For the text-containing cell, return its midpoint in (X, Y) coordinate format. 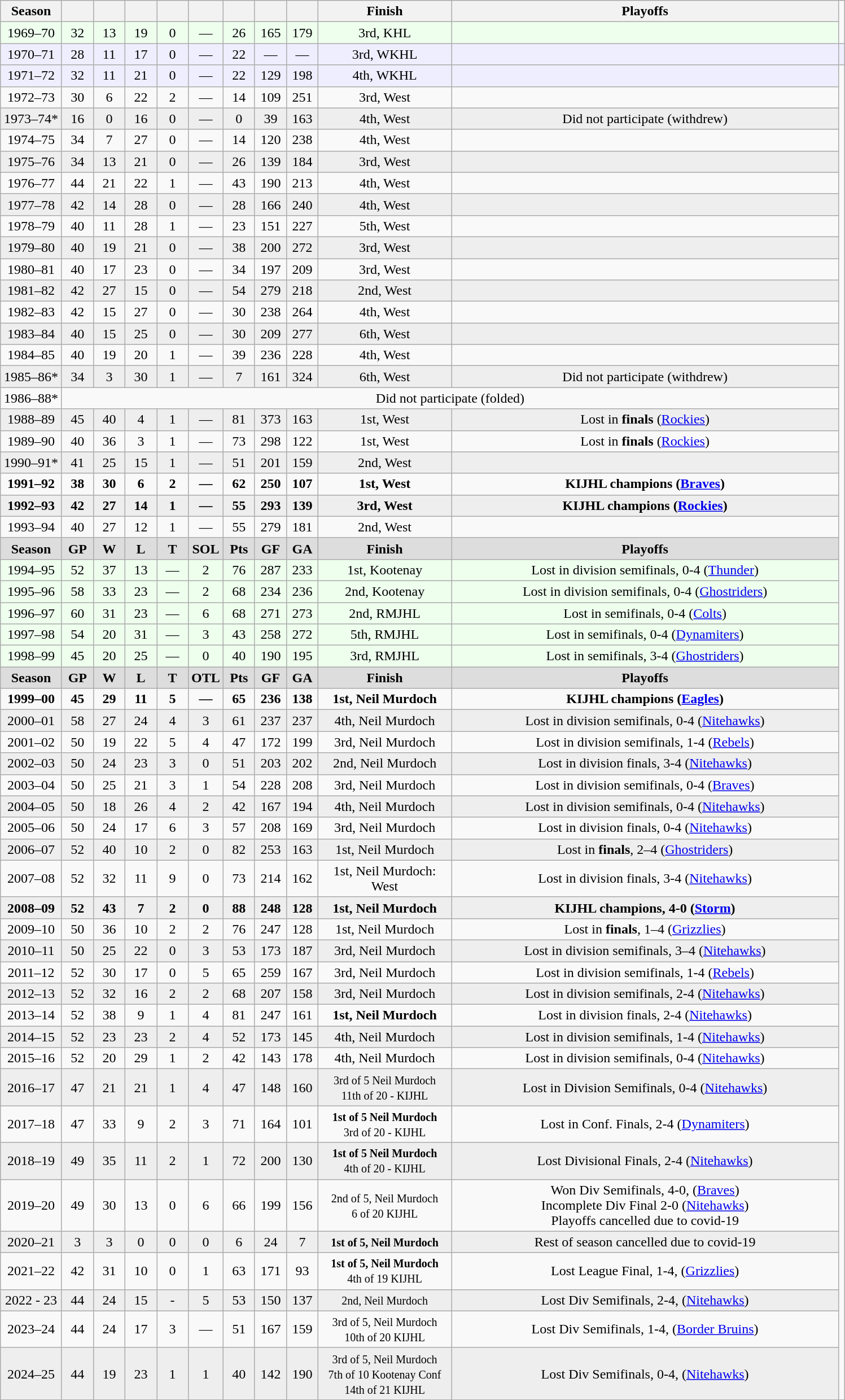
1st of 5 Neil Murdoch4th of 20 - KIJHL (385, 1161)
Lost in division finals, 2-4 (Nitehawks) (645, 1015)
181 (302, 527)
3rd of 5 Neil Murdoch11th of 20 - KIJHL (385, 1088)
Lost in finals, 1–4 (Grizzlies) (645, 929)
250 (270, 484)
- (173, 1300)
2010–11 (32, 950)
1991–92 (32, 484)
194 (302, 806)
253 (270, 849)
61 (239, 721)
259 (270, 972)
Lost in Conf. Finals, 2-4 (Dynamiters) (645, 1124)
2021–22 (32, 1271)
41 (77, 463)
4th, WKHL (385, 76)
234 (270, 591)
3rd of 5, Neil Murdoch10th of 20 KIJHL (385, 1329)
178 (302, 1058)
1974–75 (32, 140)
2005–06 (32, 828)
KIJHL champions, 4-0 (Storm) (645, 908)
3rd of 5, Neil Murdoch7th of 10 Kootenay Conf14th of 21 KIJHL (385, 1373)
202 (302, 764)
1978–79 (32, 226)
SOL (206, 548)
169 (302, 828)
248 (270, 908)
Lost League Final, 1-4, (Grizzlies) (645, 1271)
OTL (206, 678)
1986–88* (32, 398)
1st, Kootenay (385, 570)
Lost in division semifinals, 0-4 (Ghostriders) (645, 591)
2004–05 (32, 806)
171 (270, 1271)
KIJHL champions (Rockies) (645, 505)
1st of 5, Neil Murdoch4th of 19 KIJHL (385, 1271)
2018–19 (32, 1161)
156 (302, 1205)
1973–74* (32, 119)
2013–14 (32, 1015)
287 (270, 570)
1999–00 (32, 699)
1972–73 (32, 97)
184 (302, 162)
218 (302, 291)
2022 - 23 (32, 1300)
88 (239, 908)
137 (302, 1300)
Rest of season cancelled due to covid-19 (645, 1242)
62 (239, 484)
1970–71 (32, 54)
258 (270, 635)
2012–13 (32, 994)
Lost Div Semifinals, 0-4, (Nitehawks) (645, 1373)
214 (270, 879)
1st, Neil Murdoch: West (385, 879)
Lost in semifinals, 0-4 (Dynamiters) (645, 635)
3rd, WKHL (385, 54)
2007–08 (32, 879)
271 (270, 613)
2008–09 (32, 908)
101 (302, 1124)
1990–91* (32, 463)
Lost in division semifinals, 2-4 (Nitehawks) (645, 994)
57 (239, 828)
172 (270, 742)
120 (270, 140)
179 (302, 33)
150 (270, 1300)
1989–90 (32, 441)
Lost Div Semifinals, 2-4, (Nitehawks) (645, 1300)
198 (302, 76)
Lost Divisional Finals, 2-4 (Nitehawks) (645, 1161)
2011–12 (32, 972)
3rd, RMJHL (385, 656)
Lost in semifinals, 0-4 (Colts) (645, 613)
166 (270, 204)
373 (270, 420)
Lost in division finals, 0-4 (Nitehawks) (645, 828)
18 (109, 806)
1971–72 (32, 76)
5th, West (385, 226)
251 (302, 97)
2023–24 (32, 1329)
2000–01 (32, 721)
233 (302, 570)
203 (270, 764)
130 (302, 1161)
1996–97 (32, 613)
1997–98 (32, 635)
187 (302, 950)
293 (270, 505)
1977–78 (32, 204)
1981–82 (32, 291)
82 (239, 849)
2002–03 (32, 764)
298 (270, 441)
35 (109, 1161)
195 (302, 656)
1st of 5, Neil Murdoch (385, 1242)
66 (239, 1205)
277 (302, 334)
72 (239, 1161)
2nd of 5, Neil Murdoch6 of 20 KIJHL (385, 1205)
KIJHL champions (Braves) (645, 484)
142 (270, 1373)
63 (239, 1271)
2017–18 (32, 1124)
Lost in Division Semifinals, 0-4 (Nitehawks) (645, 1088)
Did not participate (folded) (450, 398)
2003–04 (32, 785)
2016–17 (32, 1088)
2001–02 (32, 742)
12 (141, 527)
1969–70 (32, 33)
264 (302, 312)
107 (302, 484)
1995–96 (32, 591)
2019–20 (32, 1205)
2014–15 (32, 1037)
151 (270, 226)
165 (270, 33)
1998–99 (32, 656)
1982–83 (32, 312)
1979–80 (32, 247)
Lost in finals, 2–4 (Ghostriders) (645, 849)
207 (270, 994)
1984–85 (32, 355)
201 (270, 463)
60 (77, 613)
Lost in division semifinals, 3–4 (Nitehawks) (645, 950)
143 (270, 1058)
129 (270, 76)
160 (302, 1088)
1993–94 (32, 527)
2nd, RMJHL (385, 613)
138 (302, 699)
93 (302, 1271)
240 (302, 204)
1985–86* (32, 377)
158 (302, 994)
1st of 5 Neil Murdoch3rd of 20 - KIJHL (385, 1124)
71 (239, 1124)
227 (302, 226)
273 (302, 613)
1994–95 (32, 570)
148 (270, 1088)
162 (302, 879)
213 (302, 183)
109 (270, 97)
324 (302, 377)
164 (270, 1124)
2009–10 (32, 929)
2006–07 (32, 849)
122 (302, 441)
145 (302, 1037)
3rd, KHL (385, 33)
1976–77 (32, 183)
2nd, Kootenay (385, 591)
KIJHL champions (Eagles) (645, 699)
37 (109, 570)
2020–21 (32, 1242)
1988–89 (32, 420)
Lost in division semifinals, 0-4 (Thunder) (645, 570)
197 (270, 269)
1975–76 (32, 162)
2015–16 (32, 1058)
Lost Div Semifinals, 1-4, (Border Bruins) (645, 1329)
1983–84 (32, 334)
1980–81 (32, 269)
Lost in division semifinals, 1-4 (Nitehawks) (645, 1037)
5th, RMJHL (385, 635)
Won Div Semifinals, 4-0, (Braves)Incomplete Div Final 2-0 (Nitehawks)Playoffs cancelled due to covid-19 (645, 1205)
Lost in semifinals, 3-4 (Ghostriders) (645, 656)
1992–93 (32, 505)
Lost in division semifinals, 0-4 (Braves) (645, 785)
2024–25 (32, 1373)
